Return the [X, Y] coordinate for the center point of the cell that contains the specified text.  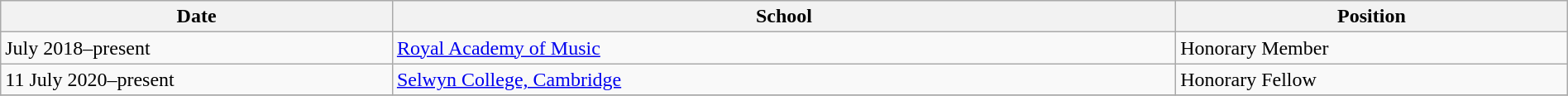
Position [1372, 17]
Honorary Fellow [1372, 79]
Date [197, 17]
Selwyn College, Cambridge [784, 79]
Honorary Member [1372, 48]
11 July 2020–present [197, 79]
July 2018–present [197, 48]
Royal Academy of Music [784, 48]
School [784, 17]
